Pinpoint the cell where the given text exists, returning its [x, y] midpoint coordinate. 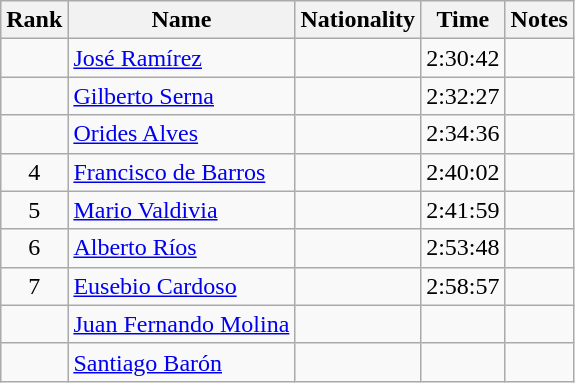
José Ramírez [182, 58]
Mario Valdivia [182, 210]
Juan Fernando Molina [182, 324]
7 [34, 286]
Rank [34, 20]
Alberto Ríos [182, 248]
Eusebio Cardoso [182, 286]
2:32:27 [463, 96]
2:40:02 [463, 172]
Notes [539, 20]
Orides Alves [182, 134]
6 [34, 248]
Gilberto Serna [182, 96]
2:30:42 [463, 58]
2:58:57 [463, 286]
2:41:59 [463, 210]
4 [34, 172]
Santiago Barón [182, 362]
5 [34, 210]
2:53:48 [463, 248]
Name [182, 20]
2:34:36 [463, 134]
Nationality [358, 20]
Francisco de Barros [182, 172]
Time [463, 20]
